Return (x, y) of the center of cell containing provided text 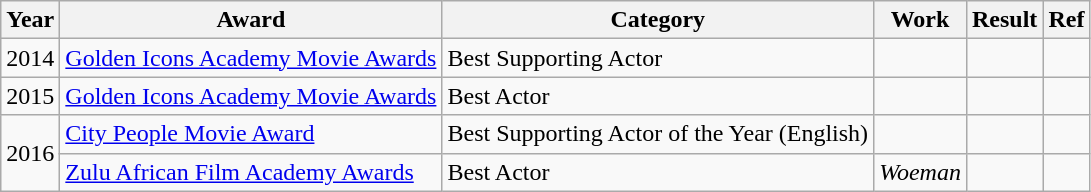
Result (1004, 20)
Best Supporting Actor (658, 58)
Woeman (920, 172)
2014 (30, 58)
Category (658, 20)
Award (251, 20)
Zulu African Film Academy Awards (251, 172)
Work (920, 20)
2016 (30, 153)
Ref (1066, 20)
Year (30, 20)
2015 (30, 96)
Best Supporting Actor of the Year (English) (658, 134)
City People Movie Award (251, 134)
